Search for the cell housing the specified text and yield its (x, y) center coordinate. 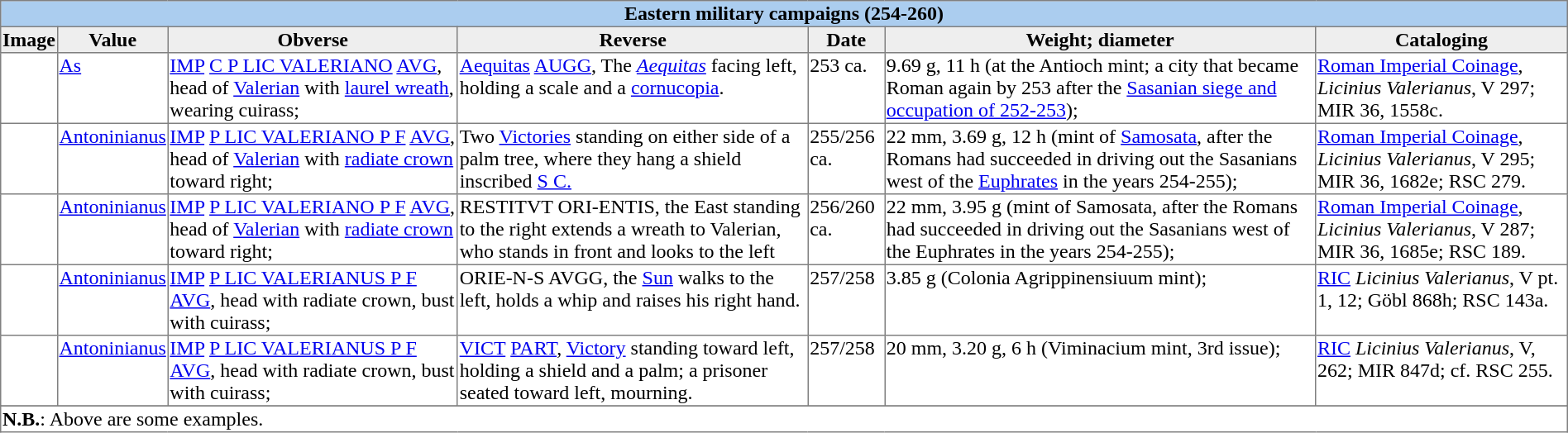
Eastern military campaigns (254-260) (784, 14)
20 mm, 3.20 g, 6 h (Viminacium mint, 3rd issue); (1100, 371)
Obverse (313, 40)
ORIE-N-S AVGG, the Sun walks to the left, holds a whip and raises his right hand. (633, 300)
22 mm, 3.95 g (mint of Samosata, after the Romans had succeeded in driving out the Sasanians west of the Euphrates in the years 254-255); (1100, 230)
RESTITVT ORI-ENTIS, the East standing to the right extends a wreath to Valerian, who stands in front and looks to the left (633, 230)
IMP C P LIC VALERIANO AVG, head of Valerian with laurel wreath, wearing cuirass; (313, 88)
3.85 g (Colonia Agrippinensiuum mint); (1100, 300)
Value (112, 40)
22 mm, 3.69 g, 12 h (mint of Samosata, after the Romans had succeeded in driving out the Sasanians west of the Euphrates in the years 254-255); (1100, 159)
Reverse (633, 40)
N.B.: Above are some examples. (784, 419)
Weight; diameter (1100, 40)
Image (29, 40)
253 ca. (847, 88)
VICT PART, Victory standing toward left, holding a shield and a palm; a prisoner seated toward left, mourning. (633, 371)
RIC Licinius Valerianus, V, 262; MIR 847d; cf. RSC 255. (1441, 371)
9.69 g, 11 h (at the Antioch mint; a city that became Roman again by 253 after the Sasanian siege and occupation of 252-253); (1100, 88)
Date (847, 40)
Roman Imperial Coinage, Licinius Valerianus, V 295; MIR 36, 1682e; RSC 279. (1441, 159)
Roman Imperial Coinage, Licinius Valerianus, V 287; MIR 36, 1685e; RSC 189. (1441, 230)
As (112, 88)
256/260 ca. (847, 230)
255/256 ca. (847, 159)
Aequitas AUGG, The Aequitas facing left, holding a scale and a cornucopia. (633, 88)
Two Victories standing on either side of a palm tree, where they hang a shield inscribed S C. (633, 159)
Roman Imperial Coinage, Licinius Valerianus, V 297; MIR 36, 1558c. (1441, 88)
RIC Licinius Valerianus, V pt. 1, 12; Göbl 868h; RSC 143a. (1441, 300)
Cataloging (1441, 40)
